From the cell containing the given text, extract its center point as (x, y) coordinate. 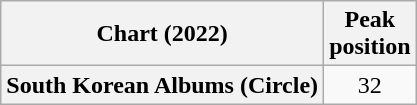
Peakposition (370, 34)
Chart (2022) (162, 34)
South Korean Albums (Circle) (162, 85)
32 (370, 85)
